Output the [x, y] coordinate of the center of the cell containing the given text.  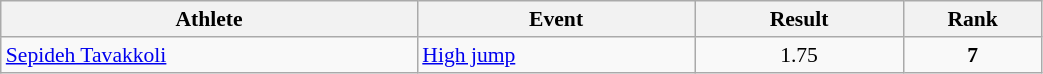
Rank [972, 19]
High jump [556, 55]
Event [556, 19]
7 [972, 55]
Sepideh Tavakkoli [210, 55]
1.75 [799, 55]
Athlete [210, 19]
Result [799, 19]
